Find where the given text appears and provide that cell's center as [x, y] coordinate. 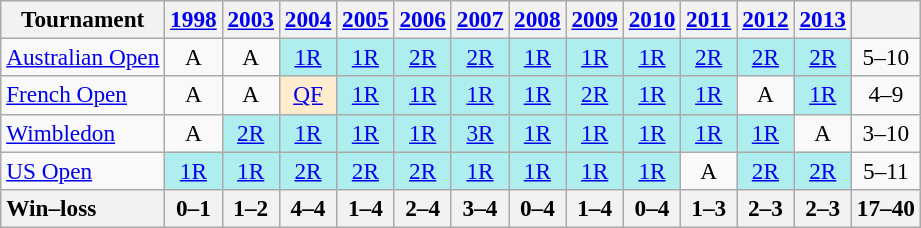
Tournament [83, 19]
2013 [822, 19]
2008 [538, 19]
4–4 [308, 208]
1–2 [250, 208]
3–10 [886, 133]
1–3 [709, 208]
4–9 [886, 95]
1998 [194, 19]
2010 [652, 19]
2–4 [422, 208]
Australian Open [83, 57]
17–40 [886, 208]
3–4 [480, 208]
2005 [366, 19]
Win–loss [83, 208]
French Open [83, 95]
3R [480, 133]
2011 [709, 19]
2009 [594, 19]
US Open [83, 170]
5–10 [886, 57]
2004 [308, 19]
5–11 [886, 170]
2012 [766, 19]
0–1 [194, 208]
Wimbledon [83, 133]
2003 [250, 19]
QF [308, 95]
2007 [480, 19]
2006 [422, 19]
